Locate the cell with the specified text and output its (X, Y) center coordinate. 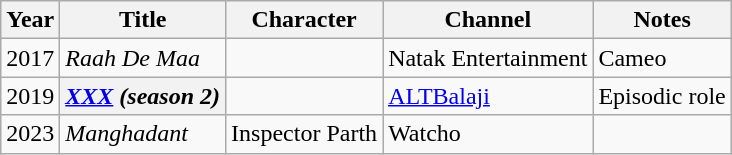
2017 (30, 58)
Natak Entertainment (488, 58)
Title (143, 20)
Inspector Parth (304, 134)
Year (30, 20)
2019 (30, 96)
XXX (season 2) (143, 96)
2023 (30, 134)
Notes (662, 20)
Watcho (488, 134)
Manghadant (143, 134)
Channel (488, 20)
Episodic role (662, 96)
Raah De Maa (143, 58)
Cameo (662, 58)
Character (304, 20)
ALTBalaji (488, 96)
